Output the (x, y) coordinate of the center of the cell containing the given text.  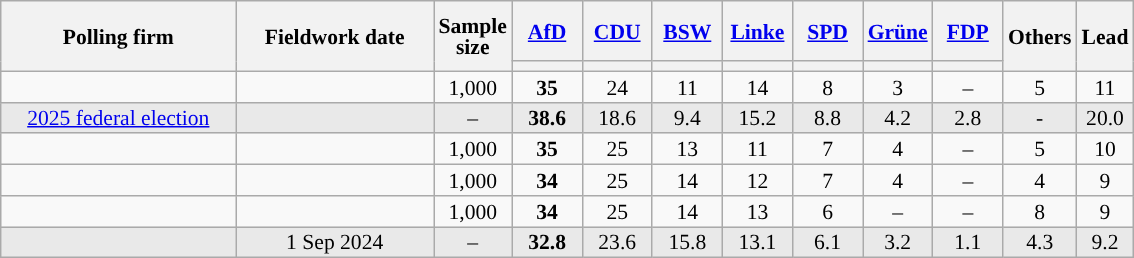
4.3 (1040, 242)
SPD (827, 31)
CDU (617, 31)
- (1040, 118)
24 (617, 86)
9.2 (1106, 242)
20.0 (1106, 118)
10 (1106, 150)
Lead (1106, 36)
32.8 (547, 242)
13.1 (757, 242)
38.6 (547, 118)
12 (757, 180)
Grüne (898, 31)
FDP (968, 31)
6 (827, 212)
3 (898, 86)
1 Sep 2024 (335, 242)
Fieldwork date (335, 36)
Polling firm (118, 36)
6.1 (827, 242)
9.4 (687, 118)
2.8 (968, 118)
15.2 (757, 118)
15.8 (687, 242)
AfD (547, 31)
4.2 (898, 118)
2025 federal election (118, 118)
Samplesize (473, 36)
8.8 (827, 118)
23.6 (617, 242)
3.2 (898, 242)
1.1 (968, 242)
Linke (757, 31)
BSW (687, 31)
18.6 (617, 118)
Others (1040, 36)
